Return the [x, y] coordinate for the center point of the cell that contains the specified text.  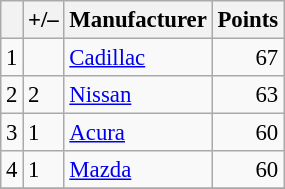
Points [248, 20]
Mazda [138, 170]
67 [248, 58]
Nissan [138, 95]
Manufacturer [138, 20]
+/– [44, 20]
3 [12, 133]
Acura [138, 133]
63 [248, 95]
Cadillac [138, 58]
4 [12, 170]
